Detect which cell encompasses the target text, then output its (x, y) center coordinate. 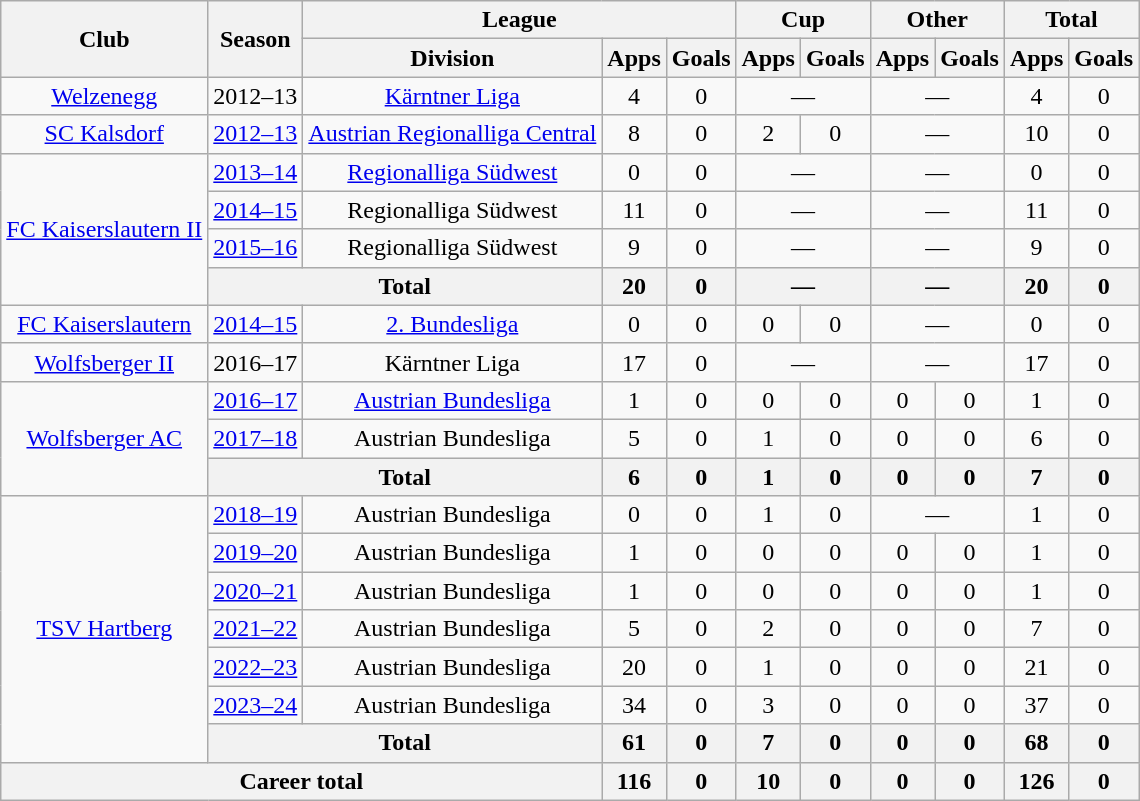
126 (1036, 781)
37 (1036, 705)
TSV Hartberg (104, 629)
2017–18 (256, 438)
21 (1036, 667)
34 (634, 705)
Other (937, 20)
8 (634, 134)
Career total (302, 781)
FC Kaiserslautern II (104, 229)
2. Bundesliga (452, 324)
Club (104, 39)
2020–21 (256, 591)
2018–19 (256, 515)
3 (768, 705)
68 (1036, 743)
Season (256, 39)
2015–16 (256, 248)
SC Kalsdorf (104, 134)
FC Kaiserslautern (104, 324)
Welzenegg (104, 96)
League (520, 20)
2019–20 (256, 553)
61 (634, 743)
2013–14 (256, 172)
Austrian Regionalliga Central (452, 134)
2021–22 (256, 629)
Cup (803, 20)
116 (634, 781)
Wolfsberger II (104, 362)
2022–23 (256, 667)
Division (452, 58)
Wolfsberger AC (104, 438)
2023–24 (256, 705)
